Determine the [X, Y] coordinate at the center of the cell enclosing the given text.  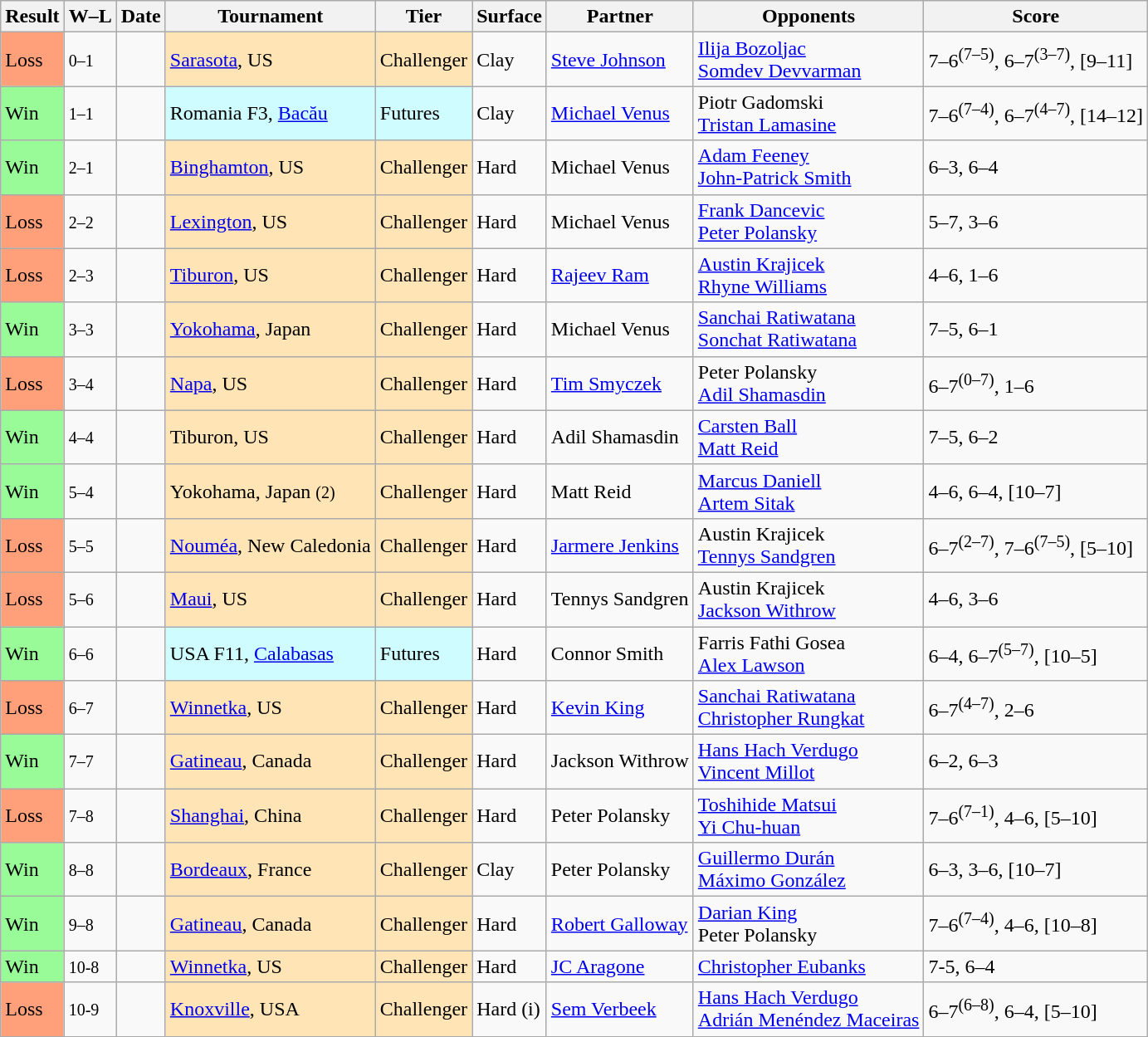
Tournament [271, 17]
6–7(2–7), 7–6(7–5), [5–10] [1036, 545]
Date [141, 17]
Yokohama, Japan (2) [271, 492]
10-8 [90, 966]
Maui, US [271, 599]
2–1 [90, 168]
Farris Fathi Gosea Alex Lawson [808, 653]
Piotr Gadomski Tristan Lamasine [808, 113]
Sanchai Ratiwatana Sonchat Ratiwatana [808, 329]
7–6(7–4), 6–7(4–7), [14–12] [1036, 113]
0–1 [90, 60]
6–7(0–7), 1–6 [1036, 384]
Adil Shamasdin [619, 437]
USA F11, Calabasas [271, 653]
6–3, 3–6, [10–7] [1036, 870]
Matt Reid [619, 492]
Steve Johnson [619, 60]
7-5, 6–4 [1036, 966]
7–7 [90, 762]
Opponents [808, 17]
Tim Smyczek [619, 384]
Tennys Sandgren [619, 599]
Austin Krajicek Jackson Withrow [808, 599]
7–5, 6–1 [1036, 329]
Knoxville, USA [271, 1010]
Shanghai, China [271, 815]
7–6(7–5), 6–7(3–7), [9–11] [1036, 60]
4–6, 6–4, [10–7] [1036, 492]
Score [1036, 17]
6–7 [90, 707]
5–6 [90, 599]
7–6(7–4), 4–6, [10–8] [1036, 923]
Frank Dancevic Peter Polansky [808, 221]
4–6, 3–6 [1036, 599]
Jarmere Jenkins [619, 545]
Sarasota, US [271, 60]
Austin Krajicek Tennys Sandgren [808, 545]
Connor Smith [619, 653]
Toshihide Matsui Yi Chu-huan [808, 815]
Tier [423, 17]
Jackson Withrow [619, 762]
6–6 [90, 653]
Peter Polansky Adil Shamasdin [808, 384]
6–4, 6–7(5–7), [10–5] [1036, 653]
Hans Hach Verdugo Adrián Menéndez Maceiras [808, 1010]
5–5 [90, 545]
Partner [619, 17]
Binghamton, US [271, 168]
4–4 [90, 437]
Darian King Peter Polansky [808, 923]
4–6, 1–6 [1036, 276]
Ilija Bozoljac Somdev Devvarman [808, 60]
Hard (i) [510, 1010]
Austin Krajicek Rhyne Williams [808, 276]
Sanchai Ratiwatana Christopher Rungkat [808, 707]
Adam Feeney John-Patrick Smith [808, 168]
Result [32, 17]
8–8 [90, 870]
Sem Verbeek [619, 1010]
6–7(4–7), 2–6 [1036, 707]
Rajeev Ram [619, 276]
2–2 [90, 221]
10-9 [90, 1010]
7–5, 6–2 [1036, 437]
Guillermo Durán Máximo González [808, 870]
Napa, US [271, 384]
Hans Hach Verdugo Vincent Millot [808, 762]
Robert Galloway [619, 923]
2–3 [90, 276]
1–1 [90, 113]
Christopher Eubanks [808, 966]
Surface [510, 17]
6–7(6–8), 6–4, [5–10] [1036, 1010]
3–3 [90, 329]
Nouméa, New Caledonia [271, 545]
Carsten Ball Matt Reid [808, 437]
7–6(7–1), 4–6, [5–10] [1036, 815]
Kevin King [619, 707]
Lexington, US [271, 221]
5–4 [90, 492]
W–L [90, 17]
9–8 [90, 923]
Yokohama, Japan [271, 329]
Romania F3, Bacău [271, 113]
5–7, 3–6 [1036, 221]
6–3, 6–4 [1036, 168]
7–8 [90, 815]
Bordeaux, France [271, 870]
6–2, 6–3 [1036, 762]
3–4 [90, 384]
Marcus Daniell Artem Sitak [808, 492]
JC Aragone [619, 966]
